Locate the cell with the specified text and output its (X, Y) center coordinate. 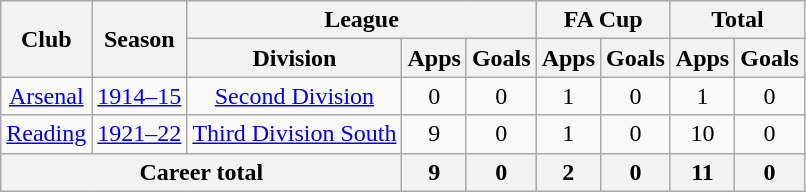
FA Cup (603, 20)
11 (702, 172)
Third Division South (294, 134)
Season (140, 39)
Arsenal (46, 96)
10 (702, 134)
Division (294, 58)
Total (737, 20)
Reading (46, 134)
1921–22 (140, 134)
2 (568, 172)
1914–15 (140, 96)
Club (46, 39)
Second Division (294, 96)
League (362, 20)
Career total (202, 172)
